Find where the given text appears and provide that cell's center as [X, Y] coordinate. 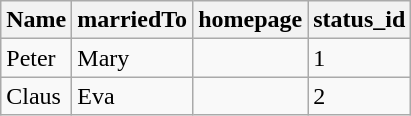
Name [36, 20]
homepage [250, 20]
status_id [360, 20]
Peter [36, 58]
Mary [132, 58]
Claus [36, 96]
1 [360, 58]
2 [360, 96]
Eva [132, 96]
marriedTo [132, 20]
